Return the [x, y] coordinate for the center point of the cell that contains the specified text.  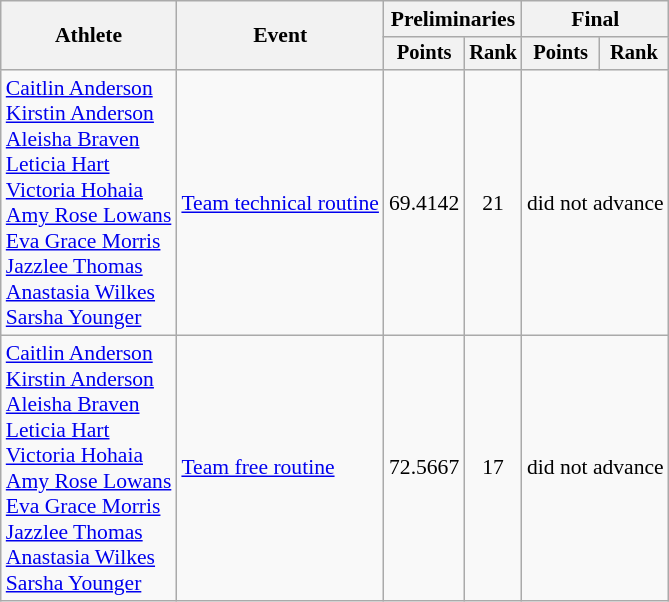
Athlete [89, 36]
Preliminaries [453, 19]
17 [493, 468]
Final [596, 19]
Team technical routine [280, 202]
69.4142 [424, 202]
Event [280, 36]
21 [493, 202]
72.5667 [424, 468]
Team free routine [280, 468]
